Return the (x, y) coordinate for the center point of the cell that contains the specified text.  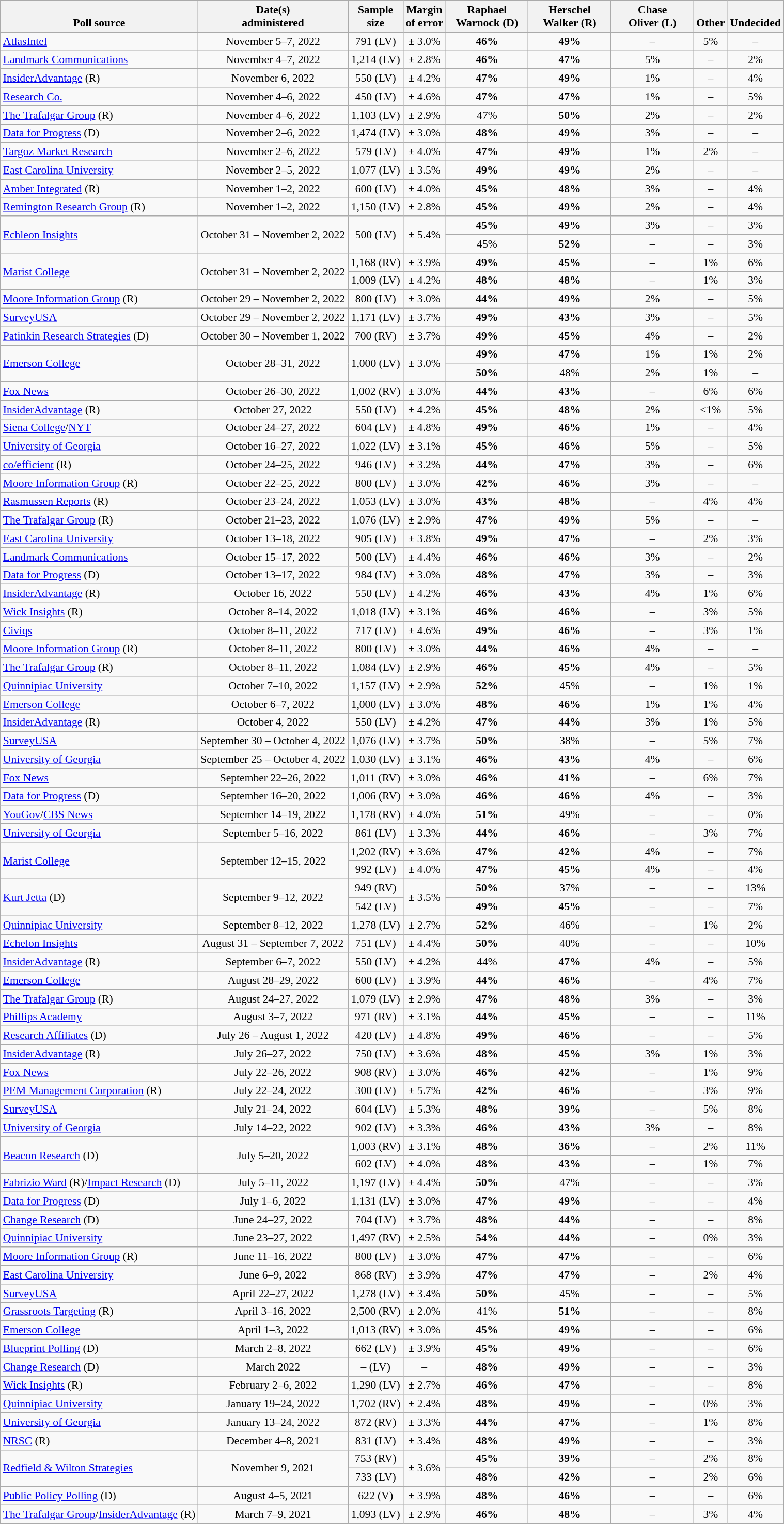
July 26–27, 2022 (273, 1054)
June 23–27, 2022 (273, 1238)
YouGov/CBS News (99, 815)
1,157 (LV) (376, 686)
Rasmussen Reports (R) (99, 502)
949 (RV) (376, 888)
751 (LV) (376, 944)
± 3.2% (425, 465)
October 13–18, 2022 (273, 538)
1,474 (LV) (376, 133)
August 31 – September 7, 2022 (273, 944)
April 1–3, 2022 (273, 1330)
NRSC (R) (99, 1441)
September 12–15, 2022 (273, 861)
Patinkin Research Strategies (D) (99, 336)
October 13–17, 2022 (273, 575)
992 (LV) (376, 870)
March 2022 (273, 1367)
July 1–6, 2022 (273, 1202)
1,011 (RV) (376, 778)
40% (570, 944)
Redfield & Wilton Strategies (99, 1468)
August 24–27, 2022 (273, 999)
± 5.3% (425, 1110)
Echelon Insights (99, 944)
September 9–12, 2022 (273, 897)
± 2.0% (425, 1312)
January 13–24, 2022 (273, 1422)
October 23–24, 2022 (273, 502)
37% (570, 888)
October 6–7, 2022 (273, 704)
Blueprint Polling (D) (99, 1349)
November 4–7, 2022 (273, 60)
872 (RV) (376, 1422)
± 5.7% (425, 1091)
717 (LV) (376, 630)
Marginof error (425, 17)
Echleon Insights (99, 235)
36% (570, 1146)
August 28–29, 2022 (273, 980)
March 2–8, 2022 (273, 1349)
October 16, 2022 (273, 594)
1,079 (LV) (376, 999)
Remington Research Group (R) (99, 207)
1,171 (LV) (376, 318)
38% (570, 741)
July 26 – August 1, 2022 (273, 1036)
± 2.4% (425, 1404)
10% (755, 944)
868 (RV) (376, 1275)
Phillips Academy (99, 1017)
Samplesize (376, 17)
September 14–19, 2022 (273, 815)
1,003 (RV) (376, 1146)
579 (LV) (376, 152)
2,500 (RV) (376, 1312)
Kurt Jetta (D) (99, 897)
October 15–17, 2022 (273, 557)
1,002 (RV) (376, 391)
602 (LV) (376, 1164)
791 (LV) (376, 41)
October 27, 2022 (273, 410)
733 (LV) (376, 1477)
946 (LV) (376, 465)
AtlasIntel (99, 41)
1,030 (LV) (376, 760)
August 3–7, 2022 (273, 1017)
HerschelWalker (R) (570, 17)
October 8–14, 2022 (273, 612)
1,150 (LV) (376, 207)
September 30 – October 4, 2022 (273, 741)
December 4–8, 2021 (273, 1441)
November 2–5, 2022 (273, 171)
13% (755, 888)
September 8–12, 2022 (273, 925)
984 (LV) (376, 575)
July 22–26, 2022 (273, 1072)
704 (LV) (376, 1220)
1,009 (LV) (376, 281)
1,018 (LV) (376, 612)
September 22–26, 2022 (273, 778)
October 7–10, 2022 (273, 686)
November 9, 2021 (273, 1468)
± 5.4% (425, 235)
The Trafalgar Group/InsiderAdvantage (R) (99, 1514)
908 (RV) (376, 1072)
April 22–27, 2022 (273, 1294)
October 30 – November 1, 2022 (273, 336)
July 5–11, 2022 (273, 1183)
August 4–5, 2021 (273, 1496)
October 28–31, 2022 (273, 364)
October 21–23, 2022 (273, 520)
± 3.8% (425, 538)
450 (LV) (376, 97)
831 (LV) (376, 1441)
1,290 (LV) (376, 1386)
July 21–24, 2022 (273, 1110)
861 (LV) (376, 833)
300 (LV) (376, 1091)
753 (RV) (376, 1459)
November 5–7, 2022 (273, 41)
700 (RV) (376, 336)
1,202 (RV) (376, 852)
July 14–22, 2022 (273, 1128)
October 4, 2022 (273, 722)
Research Affiliates (D) (99, 1036)
1,197 (LV) (376, 1183)
1,168 (RV) (376, 263)
1,702 (RV) (376, 1404)
January 19–24, 2022 (273, 1404)
March 7–9, 2021 (273, 1514)
September 25 – October 4, 2022 (273, 760)
Date(s)administered (273, 17)
Public Policy Polling (D) (99, 1496)
June 6–9, 2022 (273, 1275)
Amber Integrated (R) (99, 189)
Targoz Market Research (99, 152)
September 16–20, 2022 (273, 796)
June 11–16, 2022 (273, 1257)
October 16–27, 2022 (273, 447)
1,053 (LV) (376, 502)
905 (LV) (376, 538)
February 2–6, 2022 (273, 1386)
1,013 (RV) (376, 1330)
April 3–16, 2022 (273, 1312)
November 6, 2022 (273, 79)
1,022 (LV) (376, 447)
902 (LV) (376, 1128)
1,093 (LV) (376, 1514)
1,214 (LV) (376, 60)
co/efficient (R) (99, 465)
622 (V) (376, 1496)
± 2.5% (425, 1238)
1,084 (LV) (376, 668)
971 (RV) (376, 1017)
ChaseOliver (L) (652, 17)
662 (LV) (376, 1349)
September 6–7, 2022 (273, 962)
1,006 (RV) (376, 796)
July 5–20, 2022 (273, 1156)
1,131 (LV) (376, 1202)
Grassroots Targeting (R) (99, 1312)
October 22–25, 2022 (273, 483)
RaphaelWarnock (D) (487, 17)
Research Co. (99, 97)
Siena College/NYT (99, 428)
1,178 (RV) (376, 815)
1,497 (RV) (376, 1238)
54% (487, 1238)
September 5–16, 2022 (273, 833)
542 (LV) (376, 907)
June 24–27, 2022 (273, 1220)
Other (711, 17)
Fabrizio Ward (R)/Impact Research (D) (99, 1183)
PEM Management Corporation (R) (99, 1091)
420 (LV) (376, 1036)
October 24–25, 2022 (273, 465)
Undecided (755, 17)
1,077 (LV) (376, 171)
October 26–30, 2022 (273, 391)
July 22–24, 2022 (273, 1091)
Civiqs (99, 630)
Beacon Research (D) (99, 1156)
750 (LV) (376, 1054)
Poll source (99, 17)
<1% (711, 410)
1,103 (LV) (376, 115)
October 24–27, 2022 (273, 428)
– (LV) (376, 1367)
